Return the (x, y) coordinate for the center point of the cell that contains the specified text.  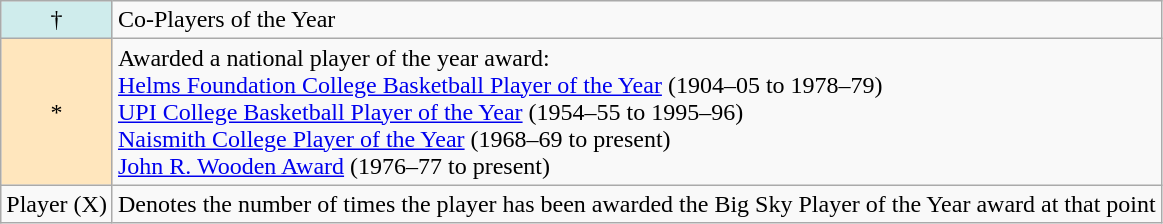
Co-Players of the Year (636, 20)
Player (X) (57, 204)
Denotes the number of times the player has been awarded the Big Sky Player of the Year award at that point (636, 204)
† (57, 20)
* (57, 112)
